Scan for the cell matching the given text and deliver its [X, Y] coordinate at center. 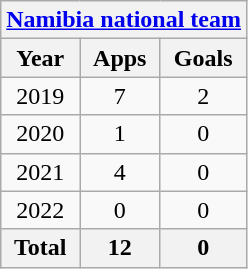
2020 [40, 134]
Total [40, 248]
4 [120, 172]
Year [40, 58]
2022 [40, 210]
1 [120, 134]
2 [204, 96]
Goals [204, 58]
Namibia national team [124, 20]
2021 [40, 172]
Apps [120, 58]
7 [120, 96]
2019 [40, 96]
12 [120, 248]
